Identify which cell holds the provided text, then report its [x, y] central coordinate. 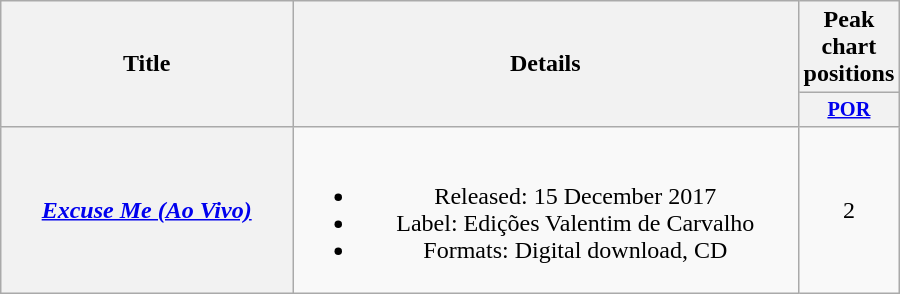
Details [546, 64]
2 [849, 210]
Title [147, 64]
Excuse Me (Ao Vivo) [147, 210]
Released: 15 December 2017Label: Edições Valentim de CarvalhoFormats: Digital download, CD [546, 210]
Peak chart positions [849, 47]
POR [849, 110]
